Return the [X, Y] coordinate for the center point of the cell that contains the specified text.  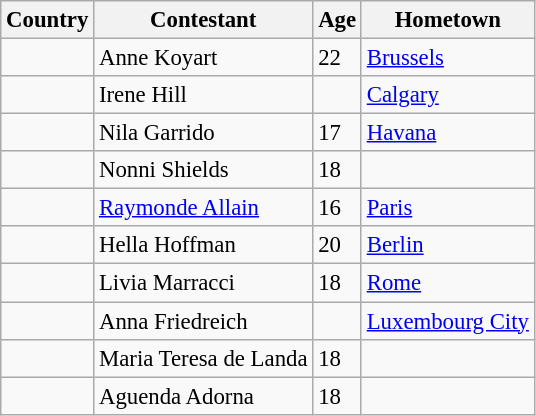
Livia Marracci [204, 283]
Anna Friedreich [204, 321]
Berlin [448, 245]
Paris [448, 208]
Calgary [448, 95]
Maria Teresa de Landa [204, 358]
20 [338, 245]
Nila Garrido [204, 133]
Havana [448, 133]
Anne Koyart [204, 58]
Contestant [204, 20]
Raymonde Allain [204, 208]
Country [48, 20]
Age [338, 20]
Hella Hoffman [204, 245]
Hometown [448, 20]
17 [338, 133]
Luxembourg City [448, 321]
16 [338, 208]
Rome [448, 283]
Brussels [448, 58]
Irene Hill [204, 95]
Nonni Shields [204, 170]
Aguenda Adorna [204, 396]
22 [338, 58]
